Capture the cell that displays the provided text and extract its (X, Y) central coordinate. 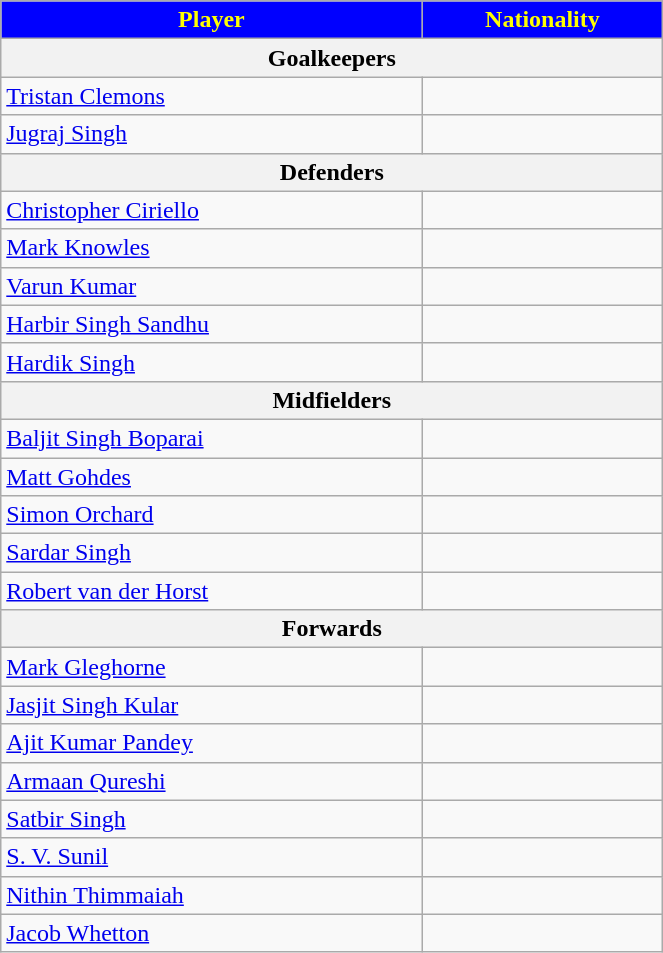
Simon Orchard (212, 515)
Matt Gohdes (212, 477)
Nationality (542, 20)
Baljit Singh Boparai (212, 438)
Jasjit Singh Kular (212, 705)
Jugraj Singh (212, 134)
Midfielders (332, 400)
Ajit Kumar Pandey (212, 743)
Armaan Qureshi (212, 781)
Mark Gleghorne (212, 667)
Varun Kumar (212, 286)
Goalkeepers (332, 58)
Harbir Singh Sandhu (212, 324)
Player (212, 20)
Jacob Whetton (212, 933)
Nithin Thimmaiah (212, 895)
Robert van der Horst (212, 591)
Christopher Ciriello (212, 210)
S. V. Sunil (212, 857)
Satbir Singh (212, 819)
Forwards (332, 629)
Tristan Clemons (212, 96)
Mark Knowles (212, 248)
Sardar Singh (212, 553)
Defenders (332, 172)
Hardik Singh (212, 362)
